Return [X, Y] of the center of cell containing provided text 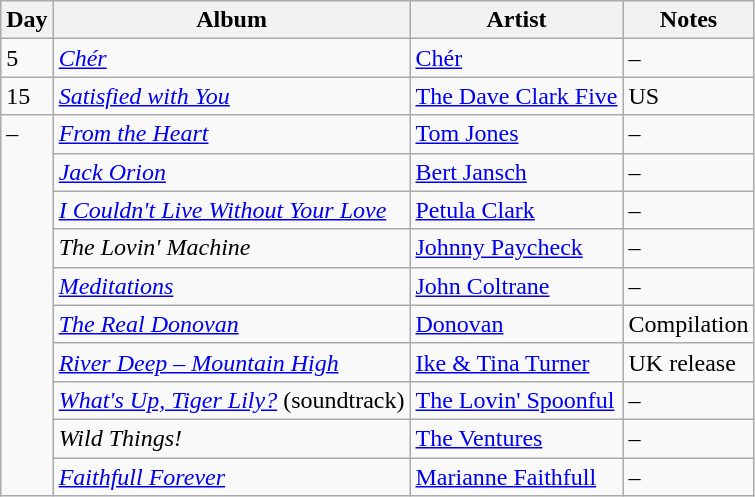
I Couldn't Live Without Your Love [232, 210]
The Dave Clark Five [516, 96]
The Ventures [516, 438]
Petula Clark [516, 210]
Marianne Faithfull [516, 477]
Meditations [232, 286]
Compilation [688, 324]
Album [232, 20]
Jack Orion [232, 172]
Faithfull Forever [232, 477]
What's Up, Tiger Lily? (soundtrack) [232, 400]
Tom Jones [516, 134]
Satisfied with You [232, 96]
Ike & Tina Turner [516, 362]
Wild Things! [232, 438]
Donovan [516, 324]
15 [27, 96]
Artist [516, 20]
John Coltrane [516, 286]
The Real Donovan [232, 324]
The Lovin' Machine [232, 248]
5 [27, 58]
Day [27, 20]
The Lovin' Spoonful [516, 400]
US [688, 96]
Notes [688, 20]
From the Heart [232, 134]
River Deep – Mountain High [232, 362]
Johnny Paycheck [516, 248]
Bert Jansch [516, 172]
UK release [688, 362]
